Extract the (x, y) coordinate from the center of the cell holding the provided text.  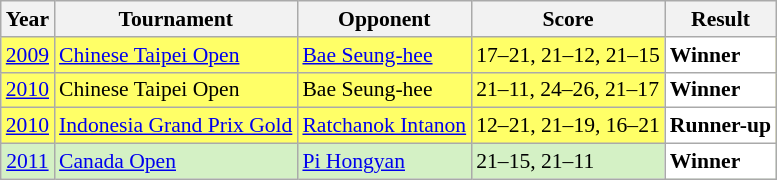
12–21, 21–19, 16–21 (568, 126)
Opponent (384, 19)
Score (568, 19)
Result (720, 19)
Pi Hongyan (384, 162)
21–11, 24–26, 21–17 (568, 90)
17–21, 21–12, 21–15 (568, 55)
Year (28, 19)
2011 (28, 162)
Tournament (176, 19)
Runner-up (720, 126)
Canada Open (176, 162)
2009 (28, 55)
21–15, 21–11 (568, 162)
Ratchanok Intanon (384, 126)
Indonesia Grand Prix Gold (176, 126)
